Pinpoint the cell where the given text exists, returning its (X, Y) midpoint coordinate. 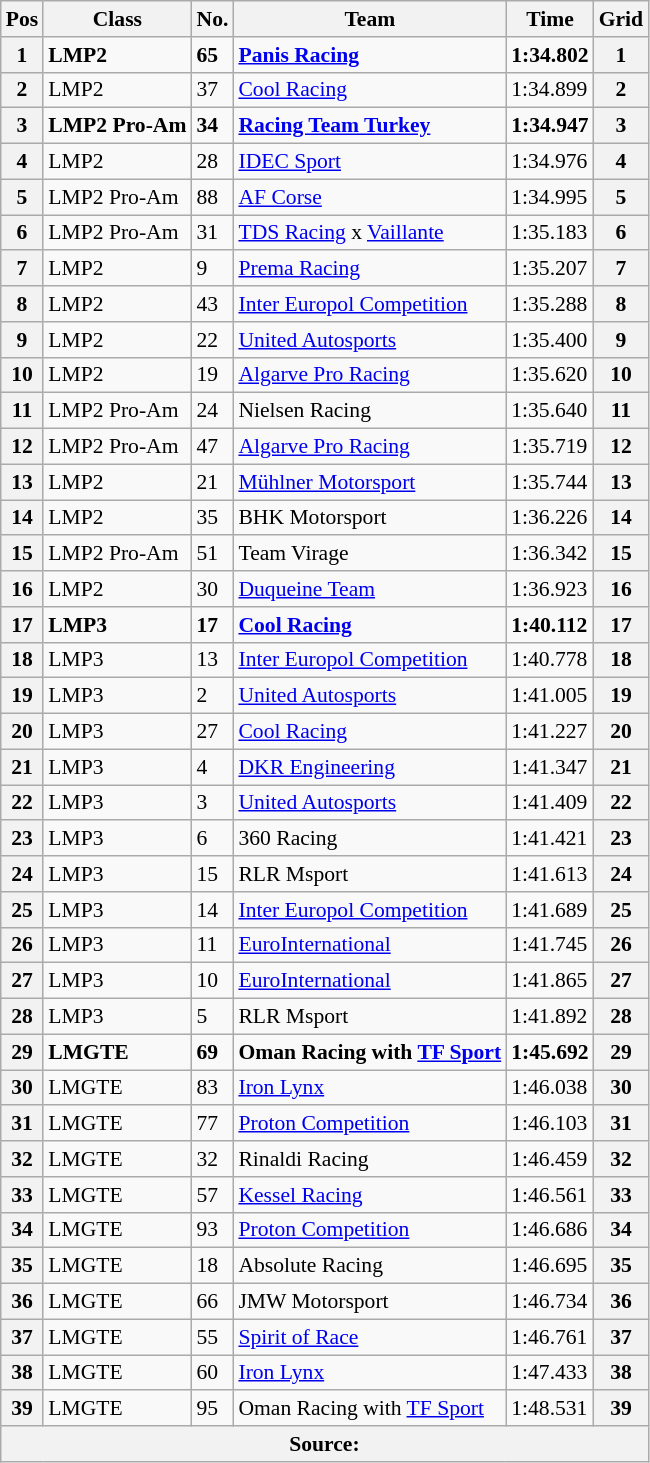
Time (550, 19)
47 (212, 447)
65 (212, 55)
1:48.531 (550, 1409)
Spirit of Race (370, 1337)
1:45.692 (550, 1052)
1:46.459 (550, 1159)
1:41.409 (550, 803)
Class (117, 19)
Nielsen Racing (370, 411)
1:35.183 (550, 233)
Pos (22, 19)
69 (212, 1052)
Rinaldi Racing (370, 1159)
1:46.038 (550, 1088)
95 (212, 1409)
AF Corse (370, 197)
TDS Racing x Vaillante (370, 233)
77 (212, 1124)
1:36.342 (550, 554)
1:35.719 (550, 447)
360 Racing (370, 839)
1:36.226 (550, 518)
1:35.288 (550, 304)
Racing Team Turkey (370, 126)
1:46.686 (550, 1230)
Grid (622, 19)
1:36.923 (550, 589)
1:41.689 (550, 910)
1:35.400 (550, 340)
1:35.207 (550, 269)
Absolute Racing (370, 1266)
1:46.734 (550, 1302)
1:41.865 (550, 981)
1:35.620 (550, 375)
1:35.640 (550, 411)
Prema Racing (370, 269)
Team (370, 19)
1:41.347 (550, 767)
1:41.005 (550, 696)
1:46.761 (550, 1337)
Duqueine Team (370, 589)
1:47.433 (550, 1373)
Team Virage (370, 554)
93 (212, 1230)
1:35.744 (550, 482)
1:34.899 (550, 90)
Kessel Racing (370, 1195)
1:34.802 (550, 55)
JMW Motorsport (370, 1302)
55 (212, 1337)
1:41.613 (550, 874)
1:46.561 (550, 1195)
83 (212, 1088)
BHK Motorsport (370, 518)
88 (212, 197)
1:34.995 (550, 197)
1:41.227 (550, 732)
1:41.892 (550, 1017)
51 (212, 554)
DKR Engineering (370, 767)
1:40.778 (550, 660)
43 (212, 304)
Source: (324, 1444)
1:34.976 (550, 162)
66 (212, 1302)
1:34.947 (550, 126)
1:46.695 (550, 1266)
57 (212, 1195)
60 (212, 1373)
Mühlner Motorsport (370, 482)
1:41.421 (550, 839)
No. (212, 19)
Panis Racing (370, 55)
1:46.103 (550, 1124)
1:40.112 (550, 625)
1:41.745 (550, 945)
IDEC Sport (370, 162)
